Determine the (x, y) coordinate at the center of the cell enclosing the given text.  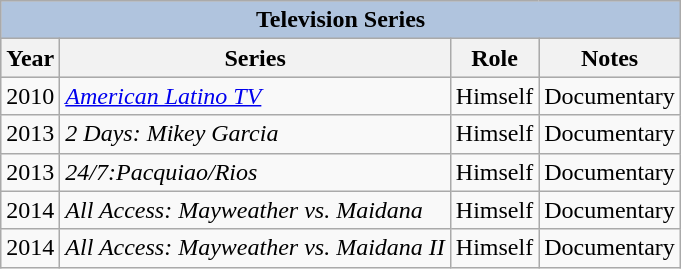
Television Series (341, 20)
Year (30, 58)
Role (494, 58)
24/7:Pacquiao/Rios (256, 172)
2 Days: Mikey Garcia (256, 134)
All Access: Mayweather vs. Maidana (256, 210)
Series (256, 58)
All Access: Mayweather vs. Maidana II (256, 248)
2010 (30, 96)
Notes (610, 58)
American Latino TV (256, 96)
